Detect which cell encompasses the target text, then output its [X, Y] center coordinate. 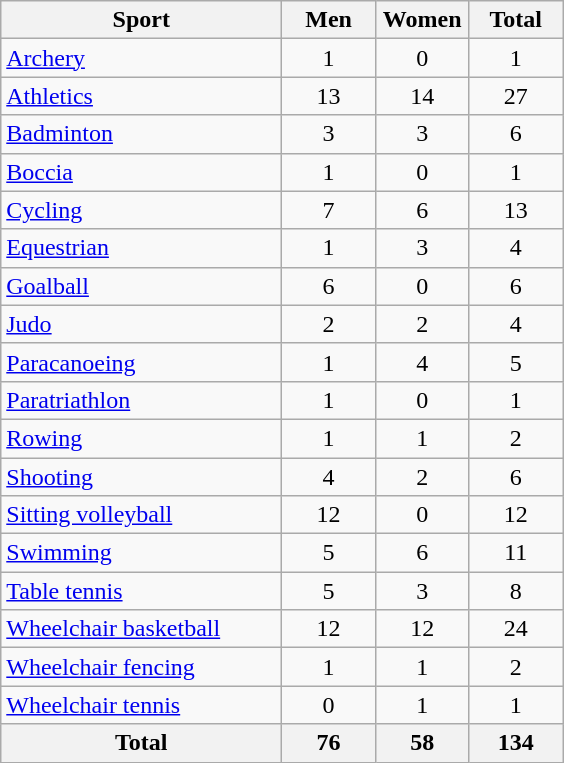
58 [422, 743]
Badminton [142, 134]
Wheelchair fencing [142, 667]
24 [516, 629]
76 [329, 743]
Sport [142, 20]
Archery [142, 58]
27 [516, 96]
Shooting [142, 477]
Swimming [142, 553]
Paratriathlon [142, 400]
Sitting volleyball [142, 515]
Judo [142, 324]
Boccia [142, 172]
134 [516, 743]
Wheelchair basketball [142, 629]
11 [516, 553]
Paracanoeing [142, 362]
7 [329, 210]
Athletics [142, 96]
Table tennis [142, 591]
Equestrian [142, 248]
Wheelchair tennis [142, 705]
Goalball [142, 286]
14 [422, 96]
Men [329, 20]
8 [516, 591]
Cycling [142, 210]
Women [422, 20]
Rowing [142, 438]
